Search for the cell housing the specified text and yield its [X, Y] center coordinate. 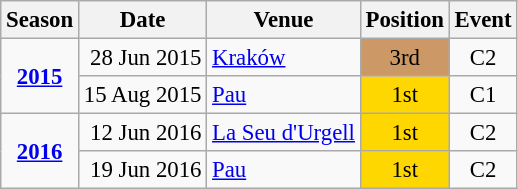
3rd [404, 58]
La Seu d'Urgell [284, 133]
C1 [483, 95]
15 Aug 2015 [142, 95]
Kraków [284, 58]
Event [483, 20]
19 Jun 2016 [142, 170]
Season [40, 20]
28 Jun 2015 [142, 58]
12 Jun 2016 [142, 133]
Venue [284, 20]
Position [404, 20]
Date [142, 20]
2015 [40, 76]
2016 [40, 152]
